For the text-containing cell, return its midpoint in (X, Y) coordinate format. 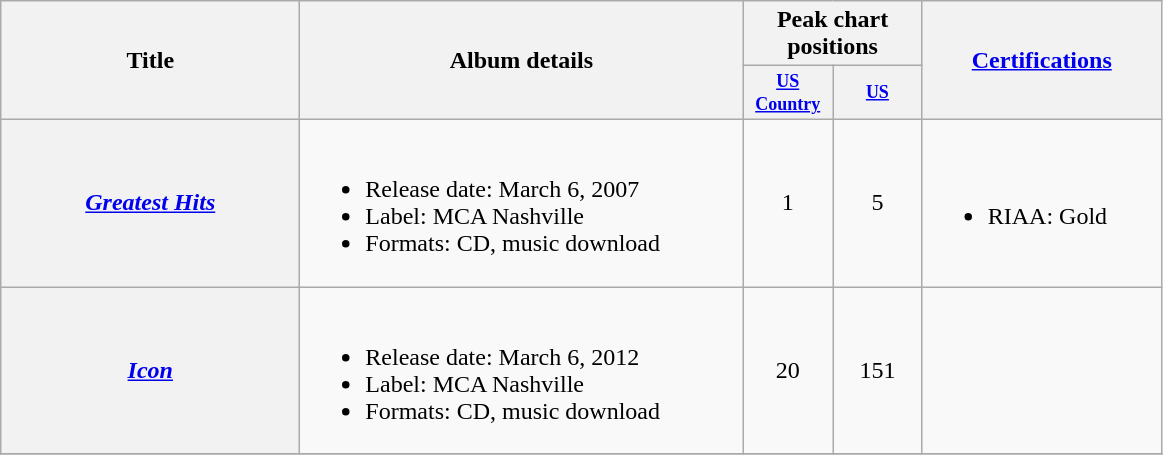
US Country (788, 93)
Release date: March 6, 2007Label: MCA NashvilleFormats: CD, music download (522, 202)
5 (878, 202)
US (878, 93)
Album details (522, 60)
Peak chartpositions (832, 34)
Greatest Hits (150, 202)
1 (788, 202)
151 (878, 370)
Certifications (1042, 60)
Release date: March 6, 2012Label: MCA NashvilleFormats: CD, music download (522, 370)
Icon (150, 370)
20 (788, 370)
RIAA: Gold (1042, 202)
Title (150, 60)
